Return the [x, y] coordinate for the center point of the cell that contains the specified text.  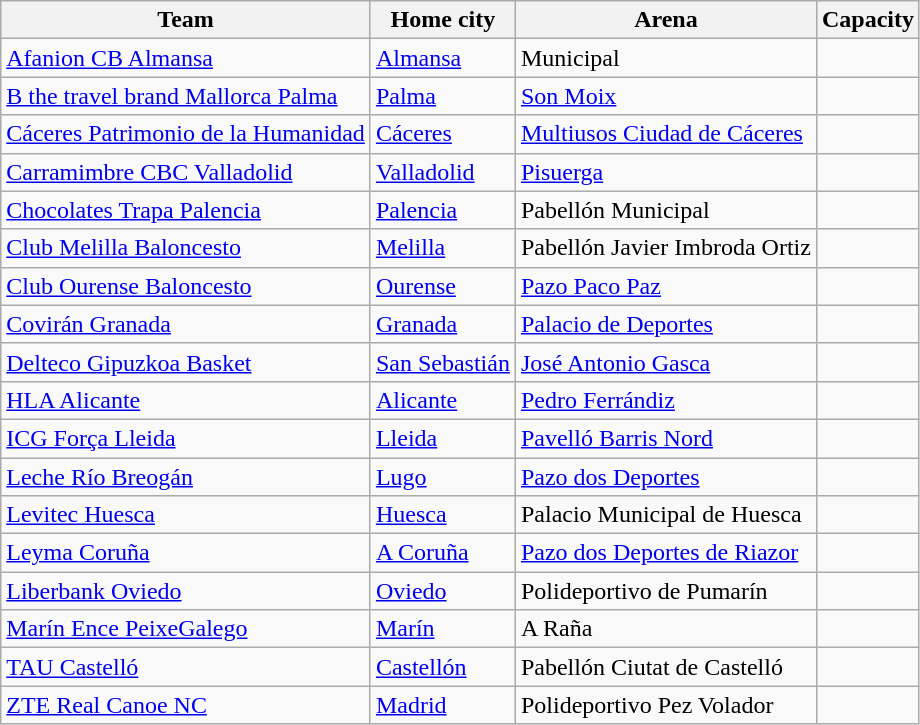
Arena [666, 20]
A Raña [666, 629]
TAU Castelló [186, 667]
Marín [442, 629]
Pabellón Municipal [666, 210]
ZTE Real Canoe NC [186, 705]
Polideportivo de Pumarín [666, 591]
Palacio Municipal de Huesca [666, 515]
Cáceres [442, 134]
Valladolid [442, 172]
Chocolates Trapa Palencia [186, 210]
Melilla [442, 248]
B the travel brand Mallorca Palma [186, 96]
Home city [442, 20]
Levitec Huesca [186, 515]
Covirán Granada [186, 324]
Pisuerga [666, 172]
Leyma Coruña [186, 553]
Alicante [442, 400]
Afanion CB Almansa [186, 58]
Club Melilla Baloncesto [186, 248]
Son Moix [666, 96]
Huesca [442, 515]
Ourense [442, 286]
José Antonio Gasca [666, 362]
Carramimbre CBC Valladolid [186, 172]
A Coruña [442, 553]
Pazo Paco Paz [666, 286]
Cáceres Patrimonio de la Humanidad [186, 134]
Pabellón Ciutat de Castelló [666, 667]
Polideportivo Pez Volador [666, 705]
Palencia [442, 210]
Castellón [442, 667]
San Sebastián [442, 362]
Lugo [442, 477]
Pavelló Barris Nord [666, 438]
ICG Força Lleida [186, 438]
Municipal [666, 58]
Lleida [442, 438]
Palacio de Deportes [666, 324]
Oviedo [442, 591]
HLA Alicante [186, 400]
Pabellón Javier Imbroda Ortiz [666, 248]
Club Ourense Baloncesto [186, 286]
Marín Ence PeixeGalego [186, 629]
Multiusos Ciudad de Cáceres [666, 134]
Granada [442, 324]
Liberbank Oviedo [186, 591]
Madrid [442, 705]
Delteco Gipuzkoa Basket [186, 362]
Leche Río Breogán [186, 477]
Pazo dos Deportes de Riazor [666, 553]
Almansa [442, 58]
Pedro Ferrándiz [666, 400]
Team [186, 20]
Capacity [868, 20]
Palma [442, 96]
Pazo dos Deportes [666, 477]
